Search for the cell housing the specified text and yield its (X, Y) center coordinate. 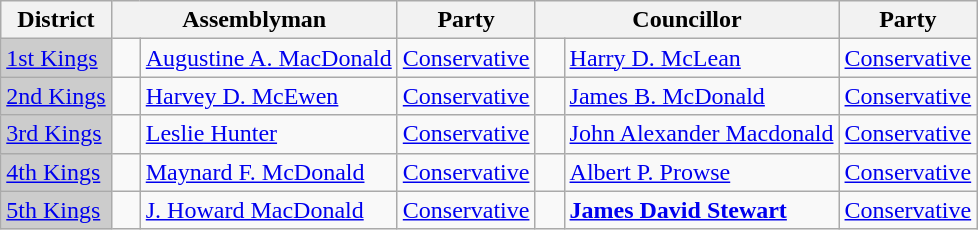
District (56, 20)
James David Stewart (702, 210)
J. Howard MacDonald (268, 210)
Albert P. Prowse (702, 172)
5th Kings (56, 210)
Assemblyman (254, 20)
Harry D. McLean (702, 58)
4th Kings (56, 172)
1st Kings (56, 58)
Leslie Hunter (268, 134)
3rd Kings (56, 134)
Maynard F. McDonald (268, 172)
John Alexander Macdonald (702, 134)
Augustine A. MacDonald (268, 58)
James B. McDonald (702, 96)
Councillor (687, 20)
2nd Kings (56, 96)
Harvey D. McEwen (268, 96)
